Pinpoint the cell where the given text exists, returning its (X, Y) midpoint coordinate. 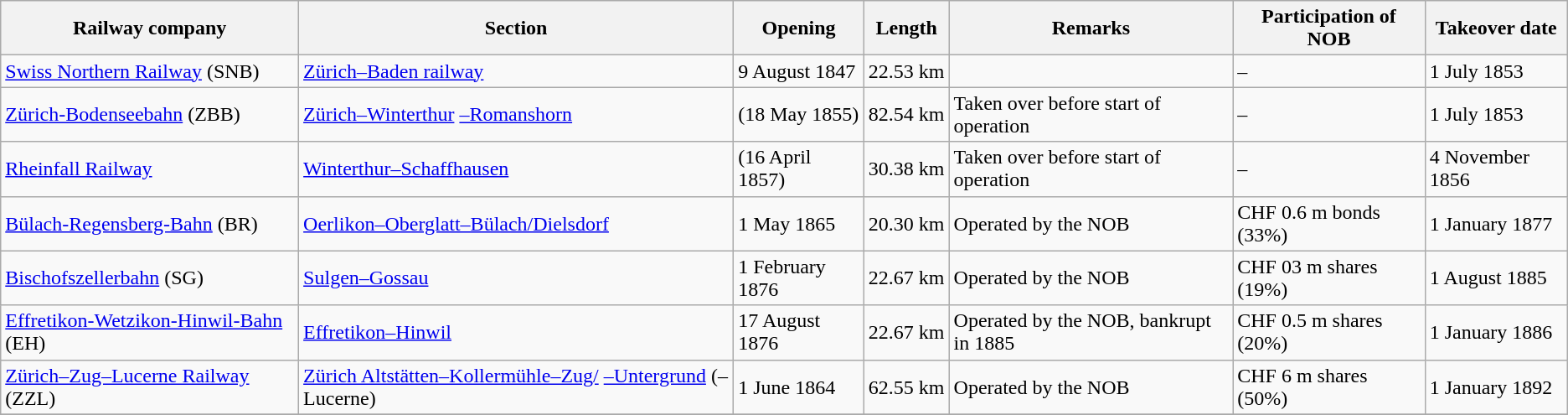
Takeover date (1496, 29)
Railway company (150, 29)
62.55 km (906, 387)
CHF 03 m shares (19%) (1329, 278)
Opening (799, 29)
Zürich-Bodenseebahn (ZBB) (150, 114)
1 January 1886 (1496, 332)
CHF 0.6 m bonds (33%) (1329, 223)
Section (516, 29)
22.53 km (906, 71)
Bülach-Regensberg-Bahn (BR) (150, 223)
Bischofszellerbahn (SG) (150, 278)
Remarks (1091, 29)
Participation of NOB (1329, 29)
Length (906, 29)
1 August 1885 (1496, 278)
Winterthur–Schaffhausen (516, 169)
30.38 km (906, 169)
Swiss Northern Railway (SNB) (150, 71)
1 February 1876 (799, 278)
1 January 1892 (1496, 387)
Zürich–Baden railway (516, 71)
1 January 1877 (1496, 223)
(16 April 1857) (799, 169)
Effretikon-Wetzikon-Hinwil-Bahn (EH) (150, 332)
Effretikon–Hinwil (516, 332)
Zürich–Zug–Lucerne Railway (ZZL) (150, 387)
Zürich–Winterthur –Romanshorn (516, 114)
4 November 1856 (1496, 169)
CHF 6 m shares (50%) (1329, 387)
20.30 km (906, 223)
1 May 1865 (799, 223)
CHF 0.5 m shares (20%) (1329, 332)
82.54 km (906, 114)
17 August 1876 (799, 332)
Sulgen–Gossau (516, 278)
9 August 1847 (799, 71)
Zürich Altstätten–Kollermühle–Zug/ –Untergrund (–Lucerne) (516, 387)
Operated by the NOB, bankrupt in 1885 (1091, 332)
Rheinfall Railway (150, 169)
Oerlikon–Oberglatt–Bülach/Dielsdorf (516, 223)
(18 May 1855) (799, 114)
1 June 1864 (799, 387)
